Return the (x, y) coordinate for the center point of the cell that contains the specified text.  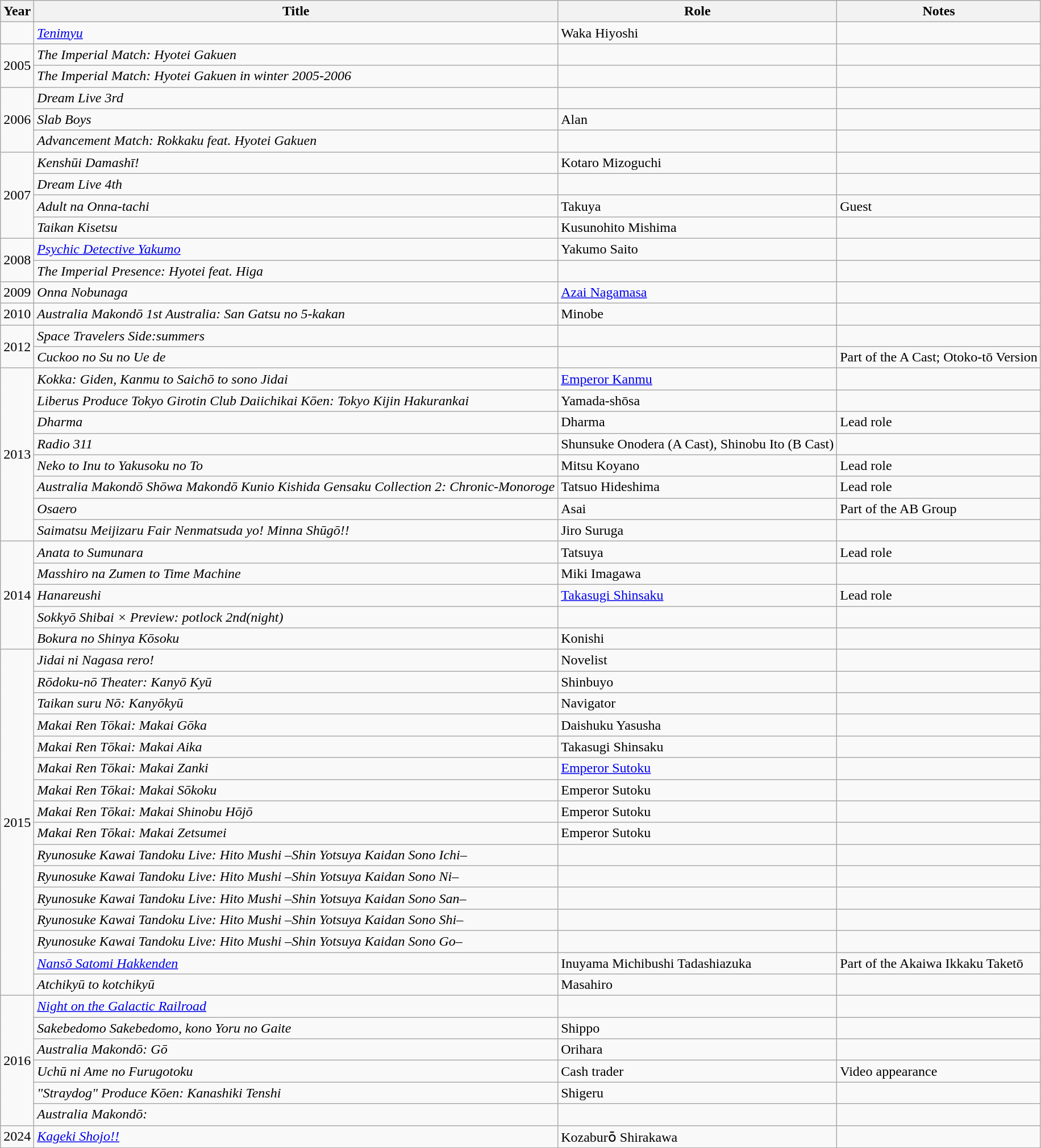
Inuyama Michibushi Tadashiazuka (698, 963)
Night on the Galactic Railroad (296, 1006)
Tatsuya (698, 552)
Waka Hiyoshi (698, 33)
Shunsuke Onodera (A Cast), Shinobu Ito (B Cast) (698, 444)
Australia Makondō 1st Australia: San Gatsu no 5-kakan (296, 314)
Emperor Kanmu (698, 379)
Part of the A Cast; Otoko-tō Version (939, 357)
2010 (17, 314)
Alan (698, 119)
Atchikyū to kotchikyū (296, 985)
Sokkyō Shibai × Preview: potlock 2nd(night) (296, 617)
Tatsuo Hideshima (698, 487)
Year (17, 11)
2015 (17, 823)
Shippo (698, 1028)
Shigeru (698, 1093)
Kokka: Giden, Kanmu to Saichō to sono Jidai (296, 379)
Makai Ren Tōkai: Makai Zanki (296, 768)
Kotaro Mizoguchi (698, 163)
Sakebedomo Sakebedomo, kono Yoru no Gaite (296, 1028)
Australia Makondō: Gō (296, 1050)
Australia Makondō Shōwa Makondō Kunio Kishida Gensaku Collection 2: Chronic-Monoroge (296, 487)
Adult na Onna-tachi (296, 206)
Shinbuyo (698, 682)
Yakumo Saito (698, 249)
Taikan suru Nō: Kanyōkyū (296, 704)
Dream Live 3rd (296, 98)
Jiro Suruga (698, 530)
Role (698, 11)
Masahiro (698, 985)
Kusunohito Mishima (698, 227)
Osaero (296, 509)
Cuckoo no Su no Ue de (296, 357)
2014 (17, 595)
Uchū ni Ame no Furugotoku (296, 1071)
Ryunosuke Kawai Tandoku Live: Hito Mushi –Shin Yotsuya Kaidan Sono Ichi– (296, 855)
Ryunosuke Kawai Tandoku Live: Hito Mushi –Shin Yotsuya Kaidan Sono Shi– (296, 920)
Saimatsu Meijizaru Fair Nenmatsuda yo! Minna Shūgō!! (296, 530)
Part of the Akaiwa Ikkaku Taketō (939, 963)
Ryunosuke Kawai Tandoku Live: Hito Mushi –Shin Yotsuya Kaidan Sono Go– (296, 941)
Nansō Satomi Hakkenden (296, 963)
The Imperial Match: Hyotei Gakuen (296, 55)
2009 (17, 293)
Azai Nagamasa (698, 293)
Minobe (698, 314)
Makai Ren Tōkai: Makai Sōkoku (296, 790)
Ryunosuke Kawai Tandoku Live: Hito Mushi –Shin Yotsuya Kaidan Sono San– (296, 898)
2013 (17, 455)
Makai Ren Tōkai: Makai Zetsumei (296, 833)
Kageki Shojo!! (296, 1137)
2024 (17, 1137)
Jidai ni Nagasa rero! (296, 660)
Part of the AB Group (939, 509)
Radio 311 (296, 444)
Liberus Produce Tokyo Girotin Club Daiichikai Kōen: Tokyo Kijin Hakurankai (296, 401)
2008 (17, 260)
The Imperial Match: Hyotei Gakuen in winter 2005-2006 (296, 76)
Daishuku Yasusha (698, 725)
"Straydog" Produce Kōen: Kanashiki Tenshi (296, 1093)
Makai Ren Tōkai: Makai Aika (296, 747)
Konishi (698, 639)
Kenshūi Damashī! (296, 163)
Slab Boys (296, 119)
Hanareushi (296, 595)
Yamada-shōsa (698, 401)
Mitsu Koyano (698, 465)
Cash trader (698, 1071)
Kozaburо̄ Shirakawa (698, 1137)
Notes (939, 11)
2007 (17, 195)
2012 (17, 347)
Guest (939, 206)
Rōdoku-nō Theater: Kanyō Kyū (296, 682)
Masshiro na Zumen to Time Machine (296, 573)
Novelist (698, 660)
Psychic Detective Yakumo (296, 249)
2006 (17, 119)
Makai Ren Tōkai: Makai Shinobu Hōjō (296, 812)
2016 (17, 1060)
Bokura no Shinya Kōsoku (296, 639)
Anata to Sumunara (296, 552)
Asai (698, 509)
Title (296, 11)
Advancement Match: Rokkaku feat. Hyotei Gakuen (296, 141)
Makai Ren Tōkai: Makai Gōka (296, 725)
Video appearance (939, 1071)
2005 (17, 65)
Space Travelers Side:summers (296, 336)
Onna Nobunaga (296, 293)
The Imperial Presence: Hyotei feat. Higa (296, 271)
Miki Imagawa (698, 573)
Orihara (698, 1050)
Taikan Kisetsu (296, 227)
Australia Makondō: (296, 1114)
Ryunosuke Kawai Tandoku Live: Hito Mushi –Shin Yotsuya Kaidan Sono Ni– (296, 876)
Neko to Inu to Yakusoku no To (296, 465)
Tenimyu (296, 33)
Navigator (698, 704)
Dream Live 4th (296, 184)
Takuya (698, 206)
